Capture the cell that displays the provided text and extract its [x, y] central coordinate. 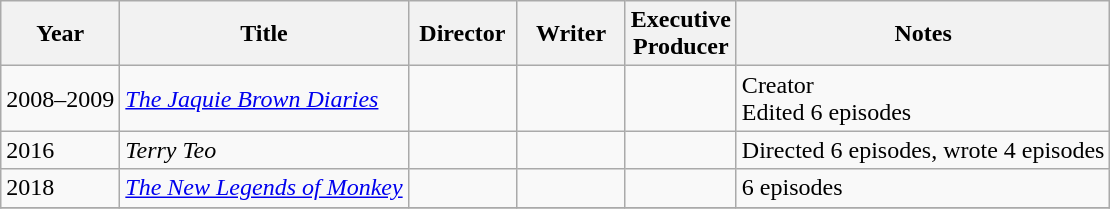
CreatorEdited 6 episodes [923, 98]
2008–2009 [60, 98]
Writer [572, 34]
The New Legends of Monkey [264, 188]
The Jaquie Brown Diaries [264, 98]
2016 [60, 150]
Title [264, 34]
2018 [60, 188]
Executive Producer [680, 34]
Year [60, 34]
Directed 6 episodes, wrote 4 episodes [923, 150]
Notes [923, 34]
Director [462, 34]
Terry Teo [264, 150]
6 episodes [923, 188]
